From the cell containing the given text, extract its center point as (x, y) coordinate. 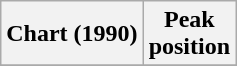
Chart (1990) (72, 34)
Peakposition (189, 34)
